Identify which cell holds the provided text, then report its [x, y] central coordinate. 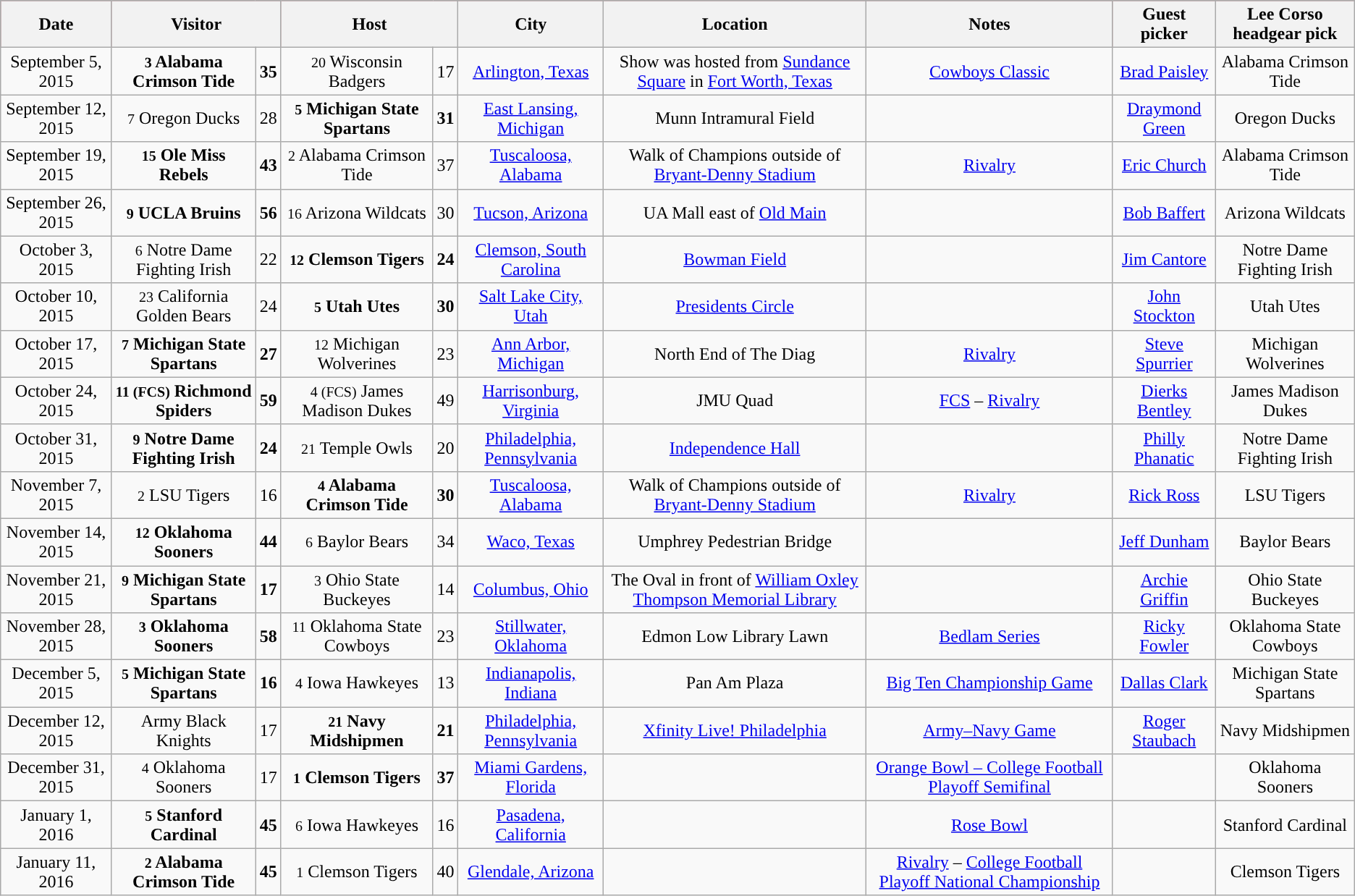
November 7, 2015 [56, 495]
Glendale, Arizona [531, 871]
Bedlam Series [989, 637]
13 [446, 683]
Oregon Ducks [1285, 119]
City [531, 25]
November 14, 2015 [56, 541]
6 Baylor Bears [357, 541]
Ricky Fowler [1164, 637]
September 12, 2015 [56, 119]
October 10, 2015 [56, 307]
12 Michigan Wolverines [357, 353]
Eric Church [1164, 165]
Guest picker [1164, 25]
Indianapolis, Indiana [531, 683]
FCS – Rivalry [989, 401]
Oklahoma Sooners [1285, 777]
20 Wisconsin Badgers [357, 71]
34 [446, 541]
3 Oklahoma Sooners [184, 637]
Independence Hall [734, 447]
21 Navy Midshipmen [357, 731]
16 Arizona Wildcats [357, 213]
35 [268, 71]
October 31, 2015 [56, 447]
2 LSU Tigers [184, 495]
Rick Ross [1164, 495]
40 [446, 871]
Tucson, Arizona [531, 213]
11 (FCS) Richmond Spiders [184, 401]
4 (FCS) James Madison Dukes [357, 401]
September 5, 2015 [56, 71]
Army Black Knights [184, 731]
Jeff Dunham [1164, 541]
Clemson Tigers [1285, 871]
Big Ten Championship Game [989, 683]
John Stockton [1164, 307]
November 28, 2015 [56, 637]
27 [268, 353]
Dierks Bentley [1164, 401]
43 [268, 165]
East Lansing, Michigan [531, 119]
Philly Phanatic [1164, 447]
January 11, 2016 [56, 871]
56 [268, 213]
6 Iowa Hawkeyes [357, 825]
20 [446, 447]
21 [446, 731]
4 Iowa Hawkeyes [357, 683]
Edmon Low Library Lawn [734, 637]
6 Notre Dame Fighting Irish [184, 259]
December 31, 2015 [56, 777]
Notes [989, 25]
Presidents Circle [734, 307]
11 Oklahoma State Cowboys [357, 637]
December 12, 2015 [56, 731]
12 Clemson Tigers [357, 259]
44 [268, 541]
Munn Intramural Field [734, 119]
Arizona Wildcats [1285, 213]
Waco, Texas [531, 541]
Host [369, 25]
9 Michigan State Spartans [184, 589]
Arlington, Texas [531, 71]
28 [268, 119]
31 [446, 119]
Oklahoma State Cowboys [1285, 637]
Pan Am Plaza [734, 683]
15 Ole Miss Rebels [184, 165]
Xfinity Live! Philadelphia [734, 731]
Utah Utes [1285, 307]
Columbus, Ohio [531, 589]
Draymond Green [1164, 119]
9 Notre Dame Fighting Irish [184, 447]
Pasadena, California [531, 825]
59 [268, 401]
Salt Lake City, Utah [531, 307]
Stanford Cardinal [1285, 825]
Orange Bowl – College Football Playoff Semifinal [989, 777]
Navy Midshipmen [1285, 731]
October 17, 2015 [56, 353]
Visitor [196, 25]
Jim Cantore [1164, 259]
7 Oregon Ducks [184, 119]
Ohio State Buckeyes [1285, 589]
3 Ohio State Buckeyes [357, 589]
5 Utah Utes [357, 307]
James Madison Dukes [1285, 401]
JMU Quad [734, 401]
Stillwater, Oklahoma [531, 637]
14 [446, 589]
3 Alabama Crimson Tide [184, 71]
22 [268, 259]
Rivalry – College Football Playoff National Championship [989, 871]
Umphrey Pedestrian Bridge [734, 541]
4 Alabama Crimson Tide [357, 495]
Lee Corso headgear pick [1285, 25]
December 5, 2015 [56, 683]
November 21, 2015 [56, 589]
5 Stanford Cardinal [184, 825]
Michigan Wolverines [1285, 353]
Date [56, 25]
Archie Griffin [1164, 589]
September 19, 2015 [56, 165]
58 [268, 637]
September 26, 2015 [56, 213]
7 Michigan State Spartans [184, 353]
12 Oklahoma Sooners [184, 541]
Dallas Clark [1164, 683]
LSU Tigers [1285, 495]
Bowman Field [734, 259]
January 1, 2016 [56, 825]
21 Temple Owls [357, 447]
The Oval in front of William Oxley Thompson Memorial Library [734, 589]
Show was hosted from Sundance Square in Fort Worth, Texas [734, 71]
Steve Spurrier [1164, 353]
Roger Staubach [1164, 731]
Location [734, 25]
Cowboys Classic [989, 71]
Harrisonburg, Virginia [531, 401]
UA Mall east of Old Main [734, 213]
Army–Navy Game [989, 731]
Bob Baffert [1164, 213]
49 [446, 401]
North End of The Diag [734, 353]
October 3, 2015 [56, 259]
October 24, 2015 [56, 401]
4 Oklahoma Sooners [184, 777]
Rose Bowl [989, 825]
23 California Golden Bears [184, 307]
Brad Paisley [1164, 71]
Baylor Bears [1285, 541]
Ann Arbor, Michigan [531, 353]
Clemson, South Carolina [531, 259]
Miami Gardens, Florida [531, 777]
9 UCLA Bruins [184, 213]
Michigan State Spartans [1285, 683]
